Output the (x, y) coordinate of the center of the cell containing the given text.  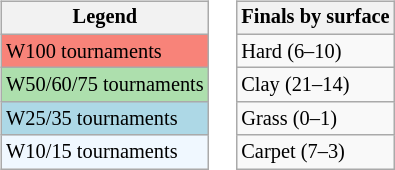
Finals by surface (315, 18)
Grass (0–1) (315, 119)
W10/15 tournaments (104, 152)
W100 tournaments (104, 51)
Carpet (7–3) (315, 152)
Hard (6–10) (315, 51)
Clay (21–14) (315, 85)
W25/35 tournaments (104, 119)
W50/60/75 tournaments (104, 85)
Legend (104, 18)
